Locate the cell with the specified text and output its [X, Y] center coordinate. 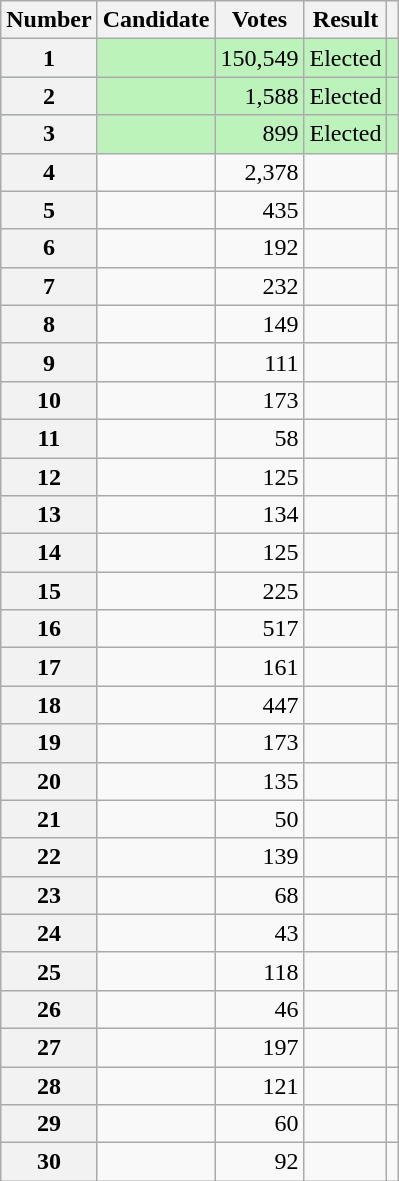
13 [49, 515]
16 [49, 629]
15 [49, 591]
150,549 [260, 58]
20 [49, 781]
7 [49, 286]
Candidate [156, 20]
29 [49, 1124]
50 [260, 819]
1 [49, 58]
43 [260, 933]
19 [49, 743]
21 [49, 819]
1,588 [260, 96]
2 [49, 96]
Result [346, 20]
Number [49, 20]
139 [260, 857]
11 [49, 438]
18 [49, 705]
517 [260, 629]
135 [260, 781]
2,378 [260, 172]
134 [260, 515]
22 [49, 857]
149 [260, 324]
23 [49, 895]
17 [49, 667]
28 [49, 1085]
225 [260, 591]
68 [260, 895]
30 [49, 1162]
232 [260, 286]
10 [49, 400]
197 [260, 1047]
Votes [260, 20]
121 [260, 1085]
24 [49, 933]
899 [260, 134]
14 [49, 553]
118 [260, 971]
111 [260, 362]
9 [49, 362]
435 [260, 210]
8 [49, 324]
12 [49, 477]
92 [260, 1162]
6 [49, 248]
46 [260, 1009]
25 [49, 971]
58 [260, 438]
60 [260, 1124]
161 [260, 667]
5 [49, 210]
192 [260, 248]
4 [49, 172]
27 [49, 1047]
26 [49, 1009]
3 [49, 134]
447 [260, 705]
